Detect which cell encompasses the target text, then output its (x, y) center coordinate. 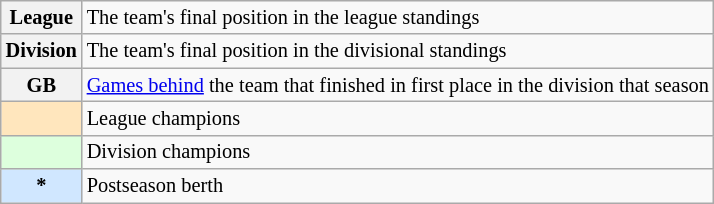
League champions (398, 118)
Division champions (398, 152)
The team's final position in the league standings (398, 17)
The team's final position in the divisional standings (398, 51)
League (42, 17)
Games behind the team that finished in first place in the division that season (398, 85)
Postseason berth (398, 186)
Division (42, 51)
* (42, 186)
GB (42, 85)
